Scan for the cell matching the given text and deliver its (x, y) coordinate at center. 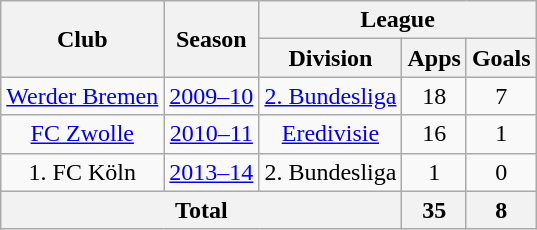
2009–10 (212, 96)
8 (501, 210)
Total (202, 210)
Apps (434, 58)
Werder Bremen (82, 96)
Season (212, 39)
7 (501, 96)
Eredivisie (330, 134)
0 (501, 172)
35 (434, 210)
16 (434, 134)
2013–14 (212, 172)
18 (434, 96)
Division (330, 58)
League (398, 20)
2010–11 (212, 134)
1. FC Köln (82, 172)
FC Zwolle (82, 134)
Club (82, 39)
Goals (501, 58)
